Scan for the cell matching the given text and deliver its [X, Y] coordinate at center. 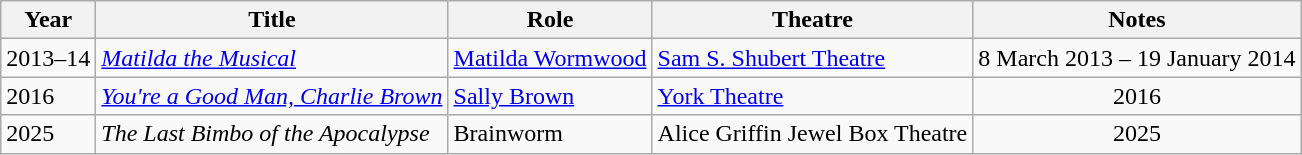
Sally Brown [550, 96]
Matilda the Musical [272, 58]
You're a Good Man, Charlie Brown [272, 96]
8 March 2013 – 19 January 2014 [1137, 58]
Matilda Wormwood [550, 58]
Year [48, 20]
Title [272, 20]
Sam S. Shubert Theatre [812, 58]
Notes [1137, 20]
The Last Bimbo of the Apocalypse [272, 134]
York Theatre [812, 96]
Brainworm [550, 134]
2013–14 [48, 58]
Role [550, 20]
Theatre [812, 20]
Alice Griffin Jewel Box Theatre [812, 134]
